Return [X, Y] of the center of cell containing provided text 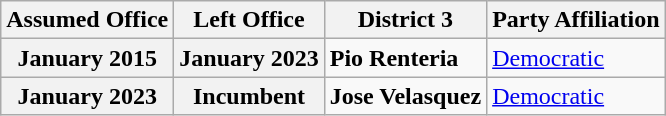
Pio Renteria [405, 58]
Incumbent [249, 96]
Jose Velasquez [405, 96]
Party Affiliation [576, 20]
January 2015 [88, 58]
Assumed Office [88, 20]
District 3 [405, 20]
Left Office [249, 20]
